Capture the cell that displays the provided text and extract its [X, Y] central coordinate. 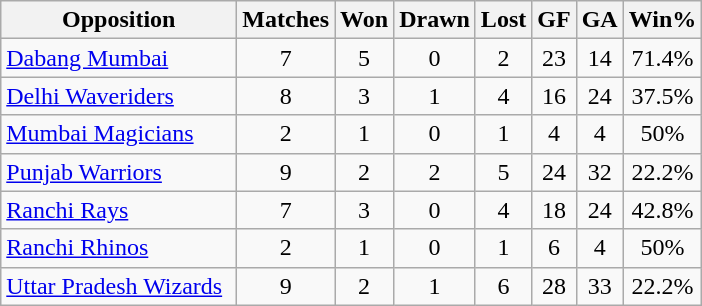
Matches [286, 20]
Opposition [119, 20]
Won [364, 20]
42.8% [662, 210]
Mumbai Magicians [119, 134]
18 [554, 210]
37.5% [662, 96]
71.4% [662, 58]
Punjab Warriors [119, 172]
8 [286, 96]
Ranchi Rhinos [119, 248]
Dabang Mumbai [119, 58]
Win% [662, 20]
GF [554, 20]
16 [554, 96]
Uttar Pradesh Wizards [119, 286]
Delhi Waveriders [119, 96]
32 [600, 172]
28 [554, 286]
23 [554, 58]
Ranchi Rays [119, 210]
Drawn [435, 20]
Lost [503, 20]
GA [600, 20]
33 [600, 286]
14 [600, 58]
